Extract the [X, Y] coordinate from the center of the cell holding the provided text.  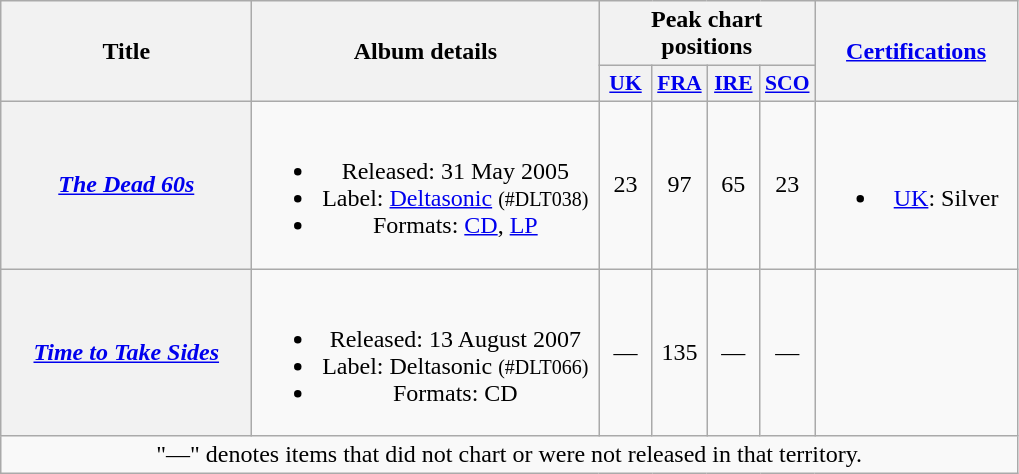
Title [126, 52]
The Dead 60s [126, 184]
SCO [788, 84]
Time to Take Sides [126, 352]
Peak chart positions [707, 34]
FRA [679, 84]
Certifications [916, 52]
UK [626, 84]
Album details [426, 52]
"—" denotes items that did not chart or were not released in that territory. [510, 455]
IRE [734, 84]
UK: Silver [916, 184]
Released: 31 May 2005Label: Deltasonic (#DLT038)Formats: CD, LP [426, 184]
65 [734, 184]
135 [679, 352]
97 [679, 184]
Released: 13 August 2007Label: Deltasonic (#DLT066)Formats: CD [426, 352]
